Capture the cell that displays the provided text and extract its [x, y] central coordinate. 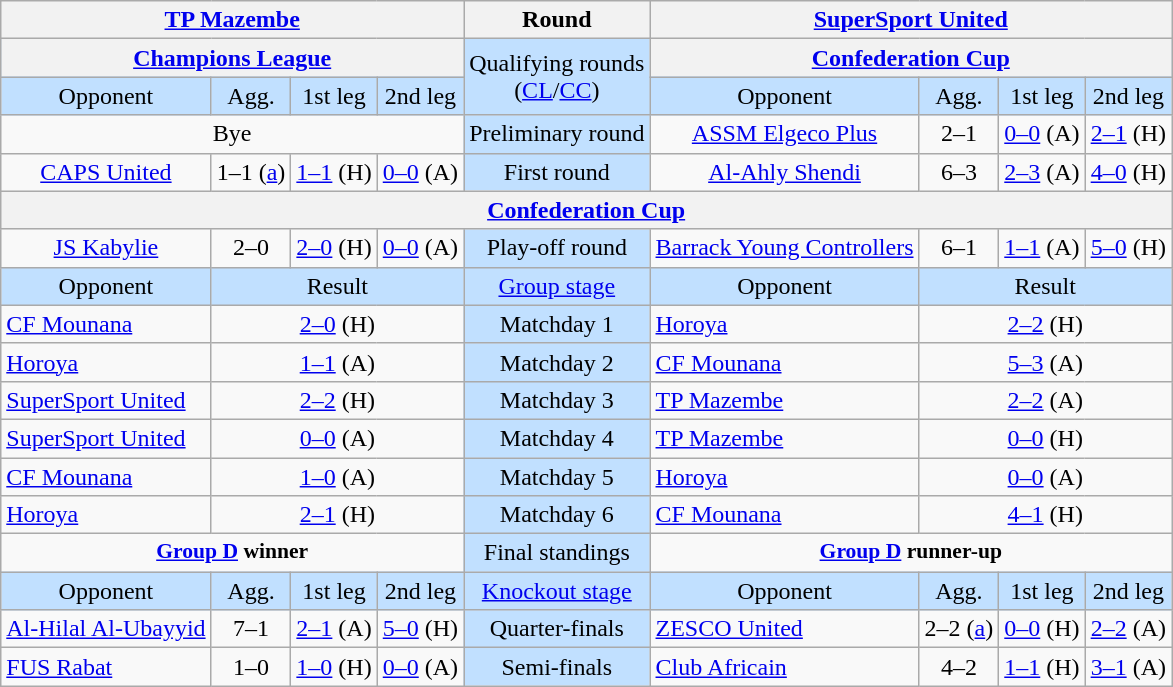
Matchday 1 [557, 324]
2–0 [251, 248]
Matchday 6 [557, 515]
JS Kabylie [106, 248]
2–1 [959, 134]
2–1 (A) [334, 629]
ASSM Elgeco Plus [784, 134]
6–3 [959, 172]
Barrack Young Controllers [784, 248]
5–3 (A) [1045, 362]
ZESCO United [784, 629]
Matchday 5 [557, 477]
First round [557, 172]
Club Africain [784, 667]
3–1 (A) [1128, 667]
CAPS United [106, 172]
7–1 [251, 629]
Round [557, 20]
Champions League [232, 58]
Matchday 3 [557, 400]
1–1 (a) [251, 172]
Group D runner-up [911, 553]
2–3 (A) [1042, 172]
Play-off round [557, 248]
Quarter-finals [557, 629]
Qualifying rounds(CL/CC) [557, 77]
1–0 (H) [334, 667]
Bye [232, 134]
Semi-finals [557, 667]
Al-Ahly Shendi [784, 172]
6–1 [959, 248]
Knockout stage [557, 591]
FUS Rabat [106, 667]
Matchday 4 [557, 438]
Preliminary round [557, 134]
Group stage [557, 286]
2–2 (a) [959, 629]
Al-Hilal Al-Ubayyid [106, 629]
1–0 [251, 667]
Matchday 2 [557, 362]
Final standings [557, 553]
4–0 (H) [1128, 172]
4–2 [959, 667]
4–1 (H) [1045, 515]
Group D winner [232, 553]
1–0 (A) [337, 477]
